Pinpoint the cell where the given text exists, returning its [x, y] midpoint coordinate. 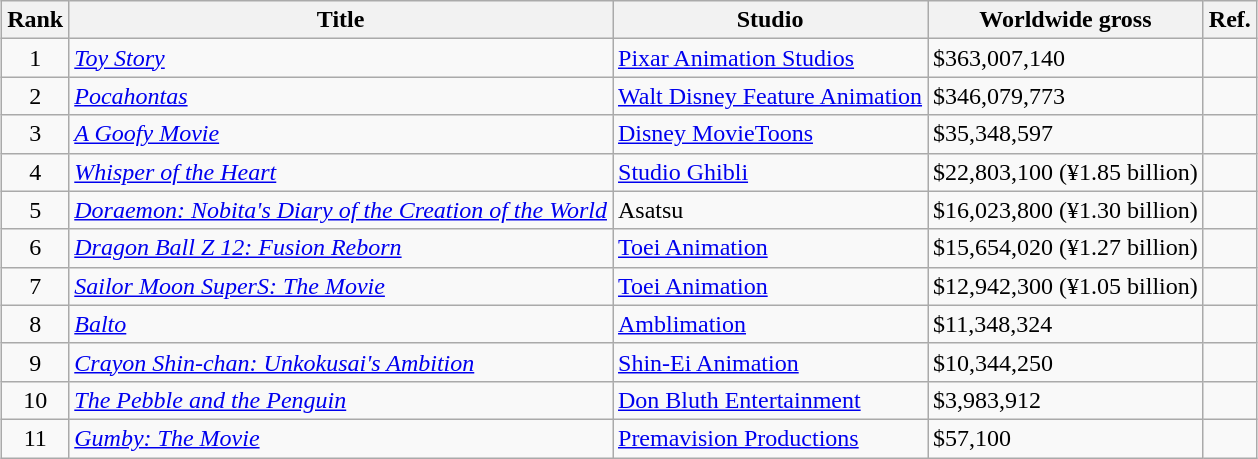
1 [36, 58]
8 [36, 324]
Disney MovieToons [770, 134]
Balto [341, 324]
$15,654,020 (¥1.27 billion) [1066, 248]
Pocahontas [341, 96]
$11,348,324 [1066, 324]
Walt Disney Feature Animation [770, 96]
9 [36, 362]
Doraemon: Nobita's Diary of the Creation of the World [341, 210]
5 [36, 210]
Toy Story [341, 58]
6 [36, 248]
Studio Ghibli [770, 172]
Crayon Shin-chan: Unkokusai's Ambition [341, 362]
Studio [770, 20]
Ref. [1230, 20]
Amblimation [770, 324]
Asatsu [770, 210]
$12,942,300 (¥1.05 billion) [1066, 286]
Whisper of the Heart [341, 172]
$35,348,597 [1066, 134]
Shin-Ei Animation [770, 362]
3 [36, 134]
$3,983,912 [1066, 400]
Dragon Ball Z 12: Fusion Reborn [341, 248]
7 [36, 286]
4 [36, 172]
2 [36, 96]
A Goofy Movie [341, 134]
Gumby: The Movie [341, 438]
The Pebble and the Penguin [341, 400]
Sailor Moon SuperS: The Movie [341, 286]
11 [36, 438]
$22,803,100 (¥1.85 billion) [1066, 172]
$57,100 [1066, 438]
$10,344,250 [1066, 362]
Don Bluth Entertainment [770, 400]
$363,007,140 [1066, 58]
Title [341, 20]
Pixar Animation Studios [770, 58]
$346,079,773 [1066, 96]
Premavision Productions [770, 438]
$16,023,800 (¥1.30 billion) [1066, 210]
Worldwide gross [1066, 20]
Rank [36, 20]
10 [36, 400]
